Search for the cell housing the specified text and yield its [X, Y] center coordinate. 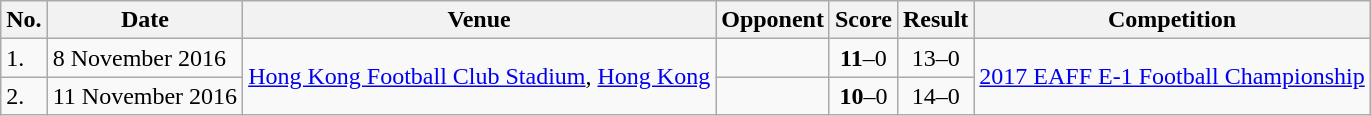
Hong Kong Football Club Stadium, Hong Kong [480, 77]
2. [24, 96]
Competition [1172, 20]
14–0 [935, 96]
2017 EAFF E-1 Football Championship [1172, 77]
Result [935, 20]
11–0 [863, 58]
Venue [480, 20]
13–0 [935, 58]
No. [24, 20]
Opponent [773, 20]
8 November 2016 [144, 58]
10–0 [863, 96]
1. [24, 58]
Score [863, 20]
Date [144, 20]
11 November 2016 [144, 96]
